Capture the cell that displays the provided text and extract its (X, Y) central coordinate. 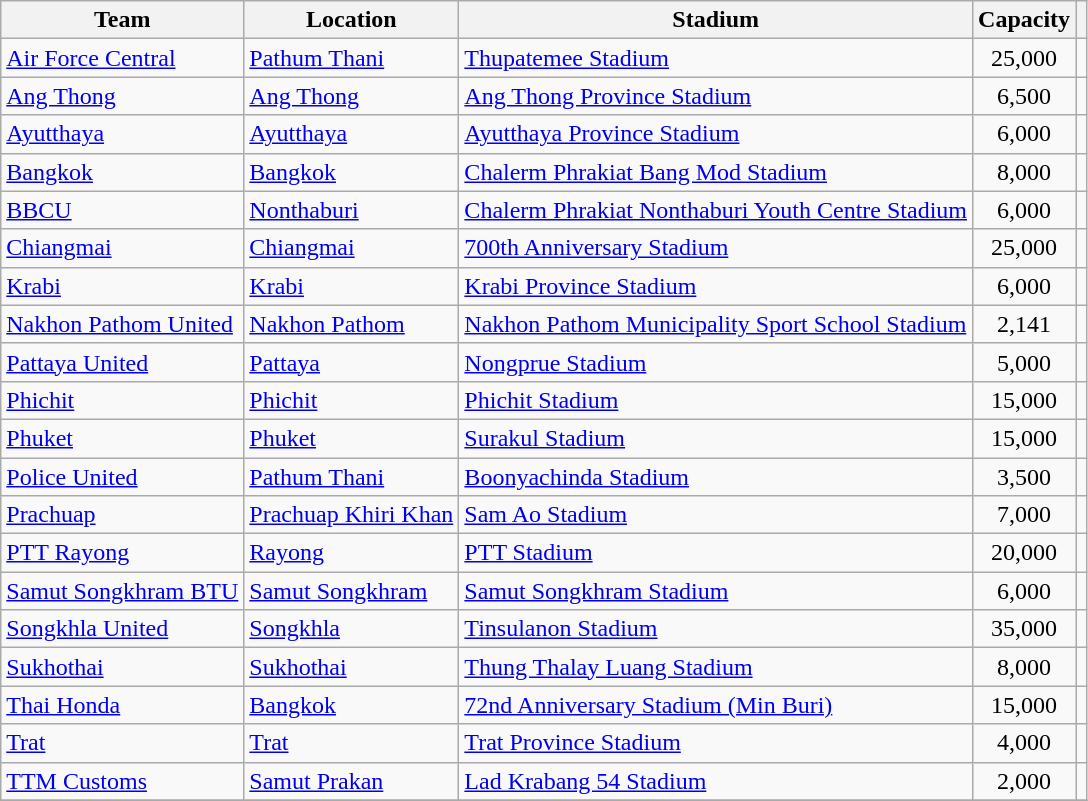
Samut Songkhram BTU (122, 591)
Capacity (1024, 20)
Rayong (352, 553)
Lad Krabang 54 Stadium (716, 781)
Nonthaburi (352, 210)
700th Anniversary Stadium (716, 248)
Location (352, 20)
Nakhon Pathom United (122, 324)
Chalerm Phrakiat Nonthaburi Youth Centre Stadium (716, 210)
Team (122, 20)
Thupatemee Stadium (716, 58)
Samut Songkhram (352, 591)
Police United (122, 477)
Samut Songkhram Stadium (716, 591)
Prachuap (122, 515)
Krabi Province Stadium (716, 286)
7,000 (1024, 515)
3,500 (1024, 477)
Nongprue Stadium (716, 362)
2,141 (1024, 324)
35,000 (1024, 629)
Phichit Stadium (716, 400)
2,000 (1024, 781)
Pattaya United (122, 362)
TTM Customs (122, 781)
BBCU (122, 210)
PTT Stadium (716, 553)
Nakhon Pathom Municipality Sport School Stadium (716, 324)
Air Force Central (122, 58)
4,000 (1024, 743)
Tinsulanon Stadium (716, 629)
Nakhon Pathom (352, 324)
Songkhla (352, 629)
Boonyachinda Stadium (716, 477)
Thung Thalay Luang Stadium (716, 667)
Sam Ao Stadium (716, 515)
Trat Province Stadium (716, 743)
Thai Honda (122, 705)
Pattaya (352, 362)
Chalerm Phrakiat Bang Mod Stadium (716, 172)
5,000 (1024, 362)
Ayutthaya Province Stadium (716, 134)
6,500 (1024, 96)
Ang Thong Province Stadium (716, 96)
Songkhla United (122, 629)
20,000 (1024, 553)
Samut Prakan (352, 781)
Stadium (716, 20)
PTT Rayong (122, 553)
72nd Anniversary Stadium (Min Buri) (716, 705)
Prachuap Khiri Khan (352, 515)
Surakul Stadium (716, 438)
